Return the (x, y) coordinate for the center point of the cell that contains the specified text.  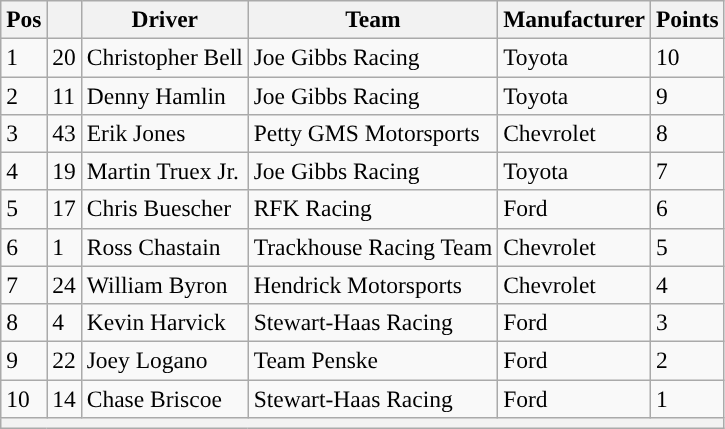
Kevin Harvick (164, 322)
Manufacturer (574, 19)
20 (64, 57)
24 (64, 285)
Chris Buescher (164, 209)
Christopher Bell (164, 57)
14 (64, 398)
Denny Hamlin (164, 95)
Hendrick Motorsports (372, 285)
Chase Briscoe (164, 398)
Erik Jones (164, 133)
Team Penske (372, 360)
Pos (24, 19)
William Byron (164, 285)
Joey Logano (164, 360)
11 (64, 95)
Petty GMS Motorsports (372, 133)
19 (64, 171)
Points (687, 19)
Team (372, 19)
Martin Truex Jr. (164, 171)
Trackhouse Racing Team (372, 247)
43 (64, 133)
22 (64, 360)
17 (64, 209)
Ross Chastain (164, 247)
RFK Racing (372, 209)
Driver (164, 19)
